From the cell containing the given text, extract its center point as (x, y) coordinate. 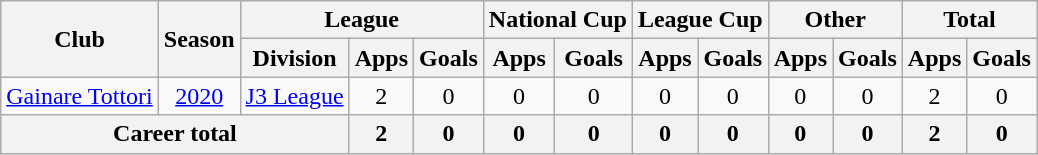
League Cup (700, 20)
National Cup (558, 20)
Season (199, 39)
2020 (199, 96)
Gainare Tottori (80, 96)
Division (294, 58)
Other (835, 20)
League (362, 20)
Club (80, 39)
Total (969, 20)
Career total (175, 134)
J3 League (294, 96)
